Return [x, y] of the center of cell containing provided text 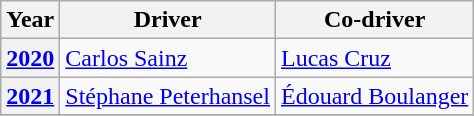
Driver [168, 20]
Year [30, 20]
Lucas Cruz [374, 58]
Stéphane Peterhansel [168, 96]
Carlos Sainz [168, 58]
Co-driver [374, 20]
2020 [30, 58]
Édouard Boulanger [374, 96]
2021 [30, 96]
